For the text-containing cell, return its midpoint in [X, Y] coordinate format. 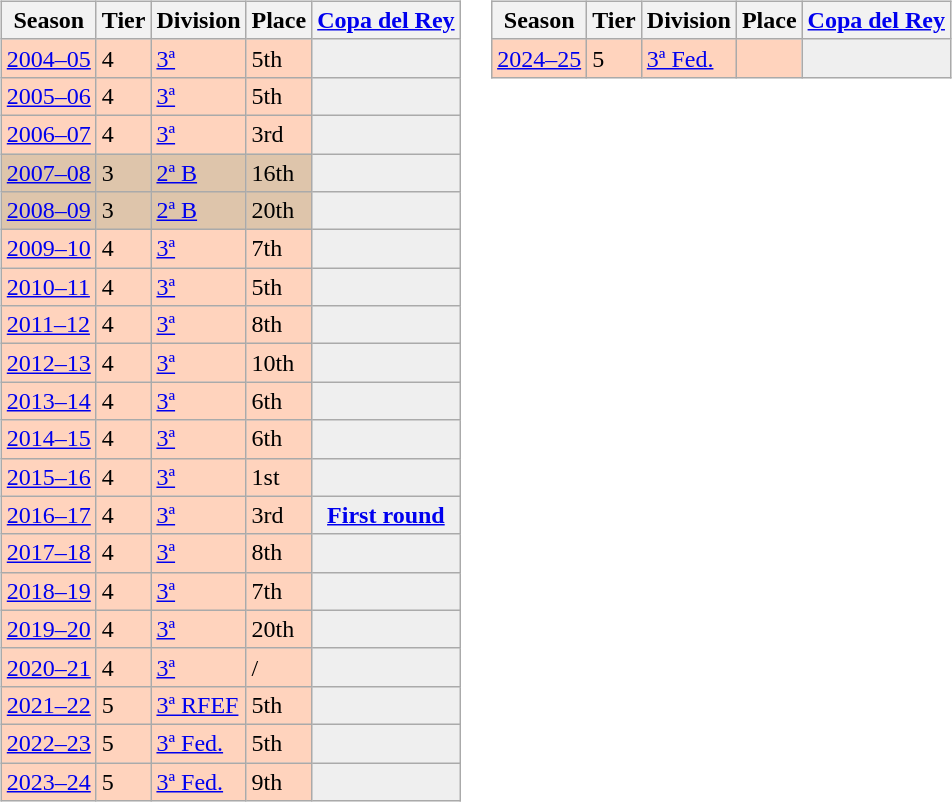
2006–07 [48, 134]
First round [386, 515]
3ª RFEF [198, 705]
2011–12 [48, 325]
10th [279, 363]
2021–22 [48, 705]
2007–08 [48, 173]
2017–18 [48, 553]
2009–10 [48, 249]
2018–19 [48, 591]
2010–11 [48, 287]
2020–21 [48, 667]
2012–13 [48, 363]
2013–14 [48, 401]
1st [279, 477]
2005–06 [48, 96]
2016–17 [48, 515]
2024–25 [540, 58]
9th [279, 781]
2019–20 [48, 629]
2008–09 [48, 211]
/ [279, 667]
2015–16 [48, 477]
2004–05 [48, 58]
16th [279, 173]
2022–23 [48, 743]
2023–24 [48, 781]
2014–15 [48, 439]
